Determine the (X, Y) coordinate at the center of the cell enclosing the given text.  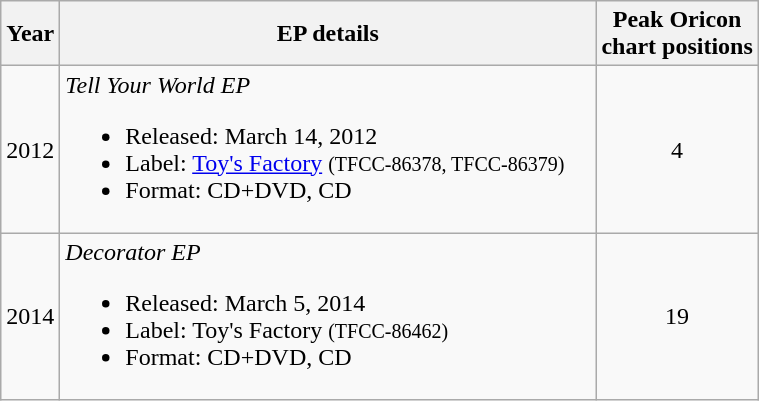
19 (677, 316)
Decorator EPReleased: March 5, 2014Label: Toy's Factory (TFCC-86462)Format: CD+DVD, CD (328, 316)
EP details (328, 34)
Year (30, 34)
Tell Your World EPReleased: March 14, 2012Label: Toy's Factory (TFCC-86378, TFCC-86379)Format: CD+DVD, CD (328, 150)
4 (677, 150)
2012 (30, 150)
Peak Oricon chart positions (677, 34)
2014 (30, 316)
